From the cell containing the given text, extract its center point as [x, y] coordinate. 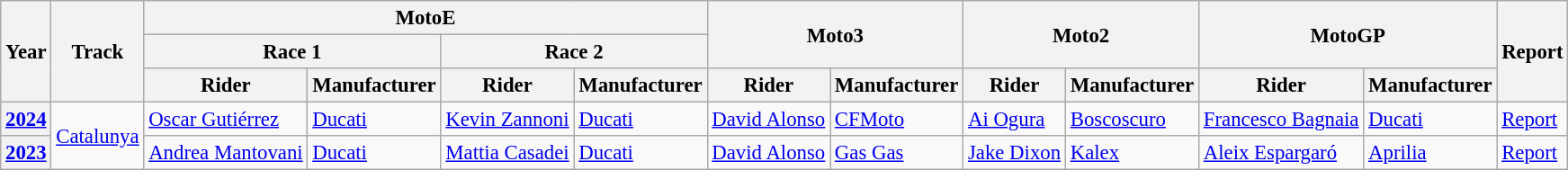
Boscoscuro [1132, 120]
Gas Gas [897, 153]
Moto2 [1081, 34]
Oscar Gutiérrez [226, 120]
Francesco Bagnaia [1281, 120]
Race 1 [292, 52]
2023 [26, 153]
Andrea Mantovani [226, 153]
Kalex [1132, 153]
MotoE [426, 18]
Kevin Zannoni [507, 120]
Race 2 [574, 52]
Aleix Espargaró [1281, 153]
CFMoto [897, 120]
Catalunya [97, 137]
Moto3 [835, 34]
MotoGP [1348, 34]
Track [97, 52]
Ai Ogura [1015, 120]
Year [26, 52]
2024 [26, 120]
Mattia Casadei [507, 153]
Jake Dixon [1015, 153]
Aprilia [1430, 153]
